Determine the [x, y] coordinate at the center of the cell enclosing the given text.  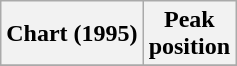
Peakposition [189, 34]
Chart (1995) [72, 34]
